Output the [x, y] coordinate of the center of the cell containing the given text.  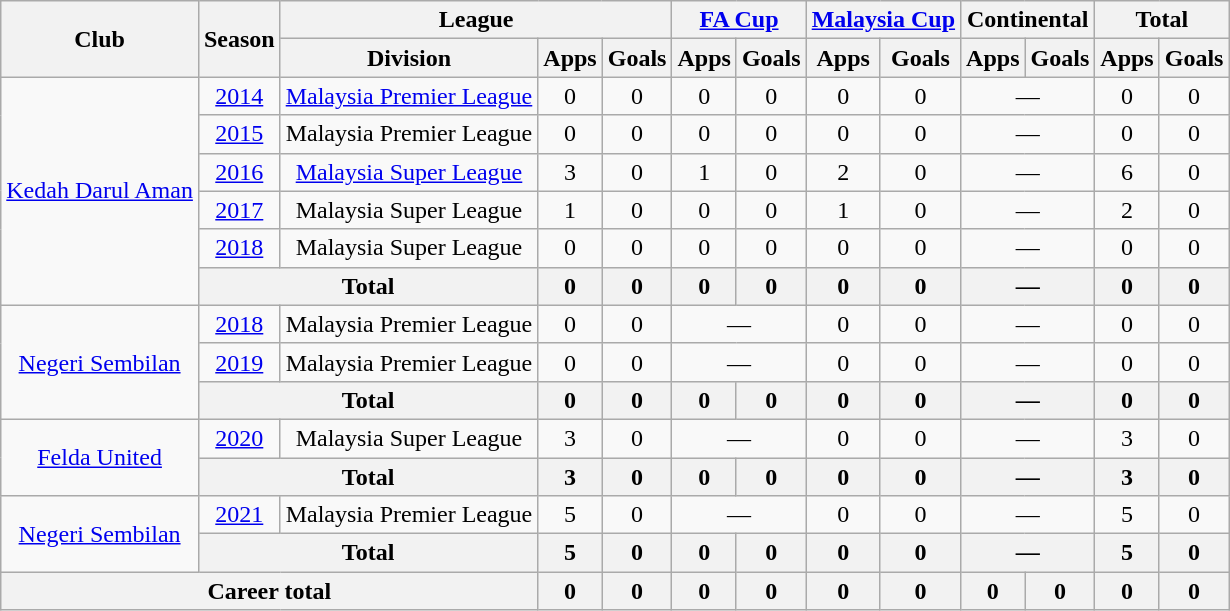
2017 [239, 210]
2021 [239, 515]
Career total [270, 591]
2020 [239, 438]
2014 [239, 96]
Malaysia Cup [883, 20]
2019 [239, 362]
Division [409, 58]
Kedah Darul Aman [100, 191]
Continental [1028, 20]
2016 [239, 172]
Felda United [100, 457]
Club [100, 39]
FA Cup [739, 20]
2015 [239, 134]
League [476, 20]
6 [1127, 172]
Season [239, 39]
